Pinpoint the cell where the given text exists, returning its (X, Y) midpoint coordinate. 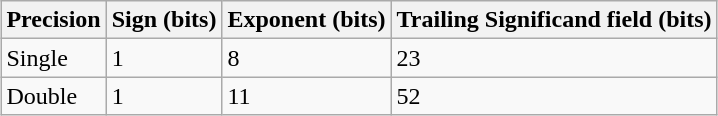
Precision (54, 20)
Exponent (bits) (306, 20)
Sign (bits) (164, 20)
11 (306, 96)
Trailing Significand field (bits) (554, 20)
8 (306, 58)
23 (554, 58)
52 (554, 96)
Single (54, 58)
Double (54, 96)
